Scan for the cell matching the given text and deliver its [x, y] coordinate at center. 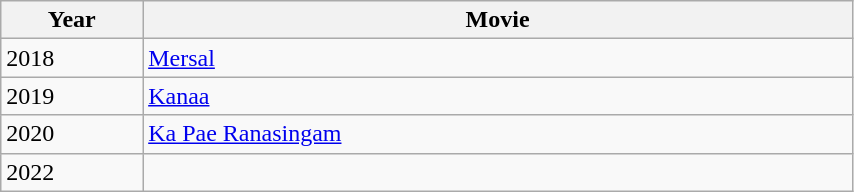
2018 [72, 58]
Mersal [498, 58]
Ka Pae Ranasingam [498, 134]
Kanaa [498, 96]
Year [72, 20]
Movie [498, 20]
2020 [72, 134]
2019 [72, 96]
2022 [72, 172]
